Pinpoint the cell where the given text exists, returning its (x, y) midpoint coordinate. 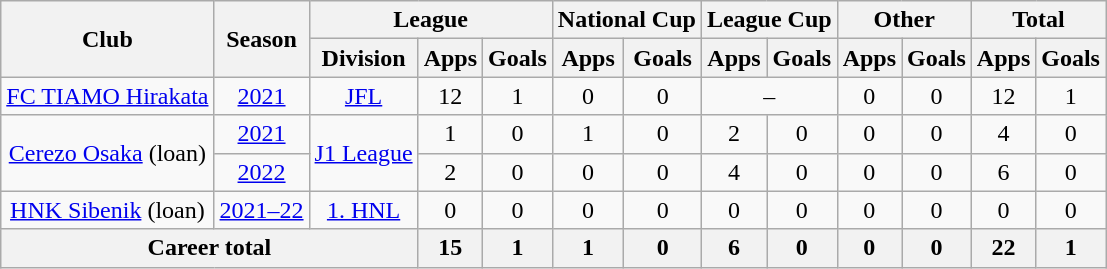
Career total (210, 248)
Other (904, 20)
League (430, 20)
J1 League (364, 153)
Total (1038, 20)
Cerezo Osaka (loan) (108, 153)
1. HNL (364, 210)
Division (364, 58)
2022 (262, 172)
22 (1003, 248)
National Cup (626, 20)
HNK Sibenik (loan) (108, 210)
Season (262, 39)
15 (450, 248)
JFL (364, 96)
FC TIAMO Hirakata (108, 96)
2021–22 (262, 210)
League Cup (769, 20)
– (769, 96)
Club (108, 39)
